From the cell containing the given text, extract its center point as [X, Y] coordinate. 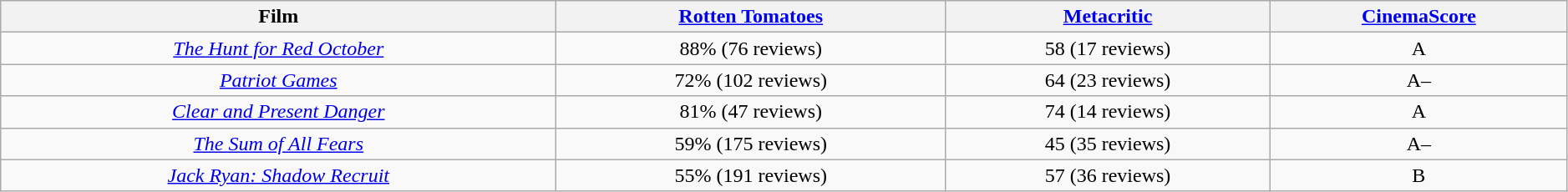
Metacritic [1108, 17]
The Hunt for Red October [279, 48]
88% (76 reviews) [751, 48]
57 (36 reviews) [1108, 175]
The Sum of All Fears [279, 144]
B [1418, 175]
81% (47 reviews) [751, 112]
58 (17 reviews) [1108, 48]
CinemaScore [1418, 17]
Patriot Games [279, 80]
64 (23 reviews) [1108, 80]
74 (14 reviews) [1108, 112]
45 (35 reviews) [1108, 144]
59% (175 reviews) [751, 144]
Film [279, 17]
Clear and Present Danger [279, 112]
55% (191 reviews) [751, 175]
Jack Ryan: Shadow Recruit [279, 175]
72% (102 reviews) [751, 80]
Rotten Tomatoes [751, 17]
